Pinpoint the cell where the given text exists, returning its (X, Y) midpoint coordinate. 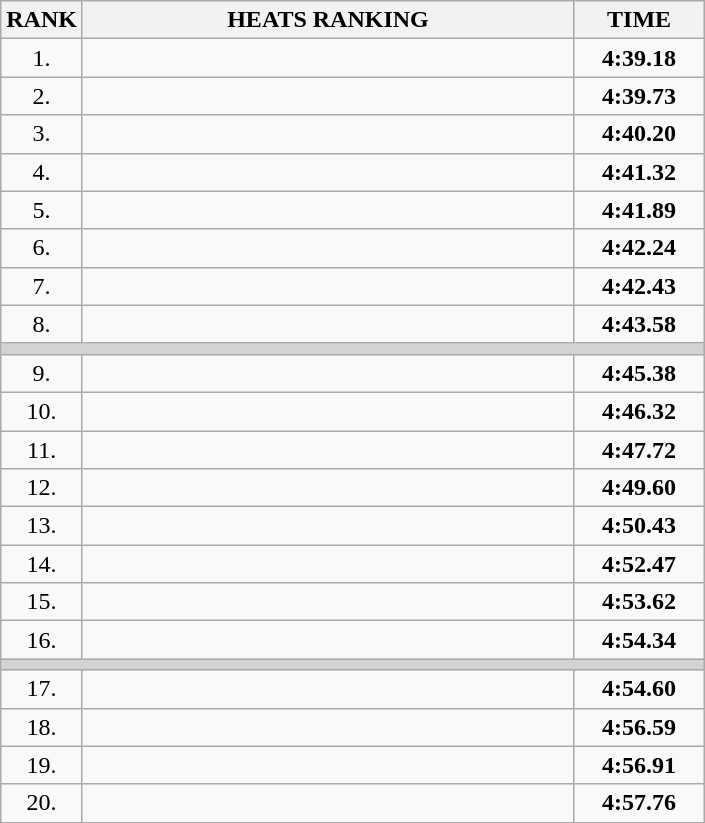
12. (42, 488)
3. (42, 134)
4:43.58 (640, 324)
20. (42, 803)
4:50.43 (640, 526)
TIME (640, 20)
4:39.73 (640, 96)
8. (42, 324)
18. (42, 727)
5. (42, 210)
19. (42, 765)
4:46.32 (640, 411)
11. (42, 449)
4:49.60 (640, 488)
2. (42, 96)
4:54.34 (640, 640)
4:52.47 (640, 564)
15. (42, 602)
4:42.24 (640, 248)
HEATS RANKING (328, 20)
9. (42, 373)
14. (42, 564)
4:45.38 (640, 373)
4:56.91 (640, 765)
4:42.43 (640, 286)
4:40.20 (640, 134)
16. (42, 640)
4:56.59 (640, 727)
RANK (42, 20)
4:39.18 (640, 58)
4:54.60 (640, 689)
4:47.72 (640, 449)
13. (42, 526)
7. (42, 286)
4. (42, 172)
1. (42, 58)
4:41.32 (640, 172)
17. (42, 689)
4:41.89 (640, 210)
4:53.62 (640, 602)
10. (42, 411)
6. (42, 248)
4:57.76 (640, 803)
